Search for the cell housing the specified text and yield its (x, y) center coordinate. 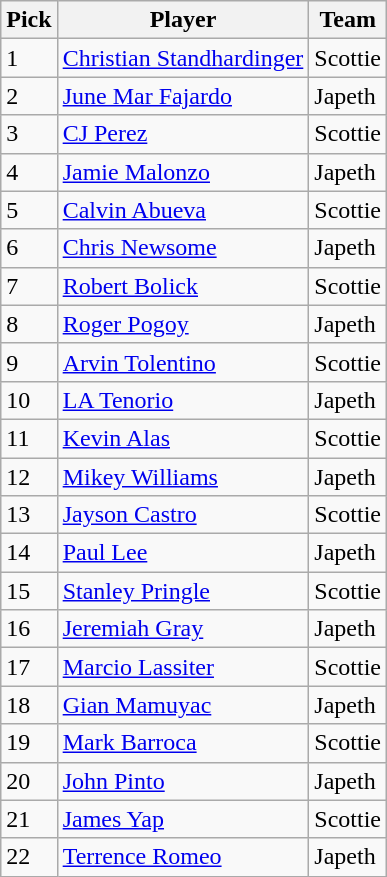
15 (29, 591)
Paul Lee (183, 553)
17 (29, 667)
14 (29, 553)
22 (29, 857)
Stanley Pringle (183, 591)
7 (29, 286)
16 (29, 629)
6 (29, 248)
11 (29, 438)
2 (29, 96)
21 (29, 819)
18 (29, 705)
13 (29, 515)
Arvin Tolentino (183, 362)
Terrence Romeo (183, 857)
Roger Pogoy (183, 324)
Jamie Malonzo (183, 172)
Team (348, 20)
Calvin Abueva (183, 210)
Gian Mamuyac (183, 705)
1 (29, 58)
Player (183, 20)
Pick (29, 20)
4 (29, 172)
Christian Standhardinger (183, 58)
12 (29, 477)
3 (29, 134)
9 (29, 362)
20 (29, 781)
19 (29, 743)
Jayson Castro (183, 515)
Mark Barroca (183, 743)
8 (29, 324)
Robert Bolick (183, 286)
CJ Perez (183, 134)
Jeremiah Gray (183, 629)
10 (29, 400)
June Mar Fajardo (183, 96)
James Yap (183, 819)
Kevin Alas (183, 438)
5 (29, 210)
Mikey Williams (183, 477)
John Pinto (183, 781)
LA Tenorio (183, 400)
Chris Newsome (183, 248)
Marcio Lassiter (183, 667)
